Pinpoint the cell where the given text exists, returning its (X, Y) midpoint coordinate. 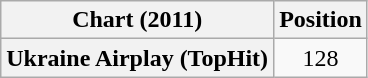
Position (321, 20)
Ukraine Airplay (TopHit) (138, 58)
Chart (2011) (138, 20)
128 (321, 58)
